Capture the cell that displays the provided text and extract its [x, y] central coordinate. 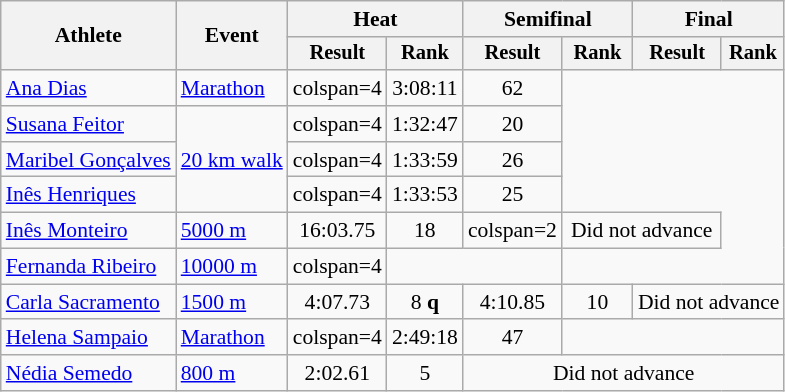
Final [709, 19]
18 [425, 231]
colspan=2 [512, 231]
Carla Sacramento [88, 302]
Fernanda Ribeiro [88, 267]
Inês Monteiro [88, 231]
Susana Feitor [88, 124]
Maribel Gonçalves [88, 160]
Helena Sampaio [88, 338]
4:10.85 [512, 302]
10 [598, 302]
5 [425, 373]
1:33:53 [425, 195]
20 km walk [232, 160]
5000 m [232, 231]
1:32:47 [425, 124]
3:08:11 [425, 88]
8 q [425, 302]
1500 m [232, 302]
2:49:18 [425, 338]
47 [512, 338]
Athlete [88, 36]
Heat [376, 19]
1:33:59 [425, 160]
10000 m [232, 267]
Nédia Semedo [88, 373]
62 [512, 88]
25 [512, 195]
20 [512, 124]
Event [232, 36]
800 m [232, 373]
16:03.75 [338, 231]
4:07.73 [338, 302]
Inês Henriques [88, 195]
Semifinal [548, 19]
26 [512, 160]
Ana Dias [88, 88]
2:02.61 [338, 373]
